From the cell containing the given text, extract its center point as (x, y) coordinate. 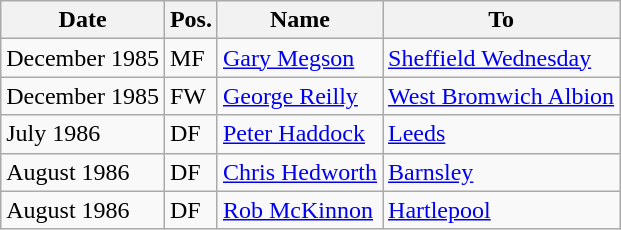
Barnsley (502, 172)
George Reilly (300, 96)
Pos. (190, 20)
FW (190, 96)
July 1986 (83, 134)
Leeds (502, 134)
Gary Megson (300, 58)
MF (190, 58)
West Bromwich Albion (502, 96)
Date (83, 20)
Name (300, 20)
Sheffield Wednesday (502, 58)
Peter Haddock (300, 134)
Rob McKinnon (300, 210)
Chris Hedworth (300, 172)
Hartlepool (502, 210)
To (502, 20)
